Provide the (x, y) coordinate of the cell's center where the given text is located.  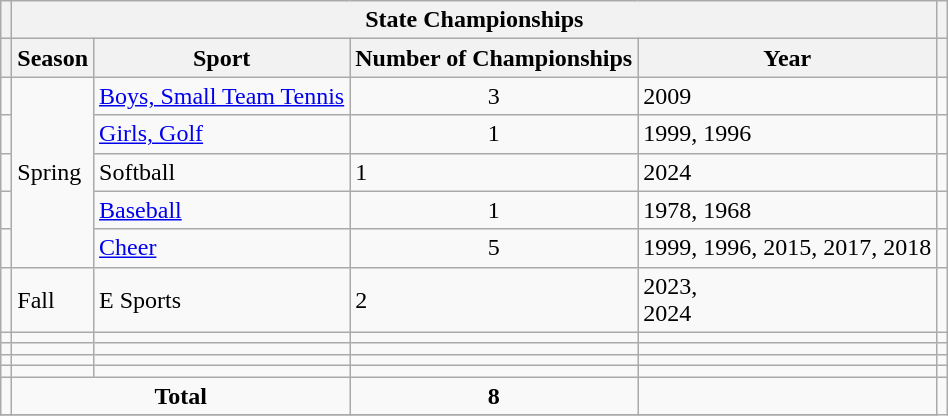
Number of Championships (494, 58)
Softball (222, 172)
1999, 1996 (788, 134)
Boys, Small Team Tennis (222, 96)
State Championships (474, 20)
Year (788, 58)
2023,2024 (788, 300)
E Sports (222, 300)
Total (181, 395)
Baseball (222, 210)
8 (494, 395)
Season (53, 58)
Fall (53, 300)
5 (494, 248)
1978, 1968 (788, 210)
2009 (788, 96)
3 (494, 96)
1999, 1996, 2015, 2017, 2018 (788, 248)
Girls, Golf (222, 134)
Spring (53, 172)
2 (494, 300)
Sport (222, 58)
Cheer (222, 248)
2024 (788, 172)
